Pinpoint the cell where the given text exists, returning its (X, Y) midpoint coordinate. 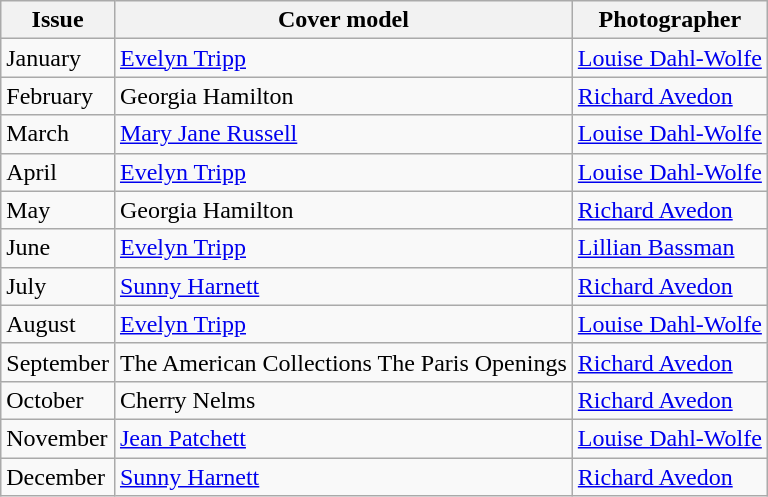
Cover model (343, 20)
The American Collections The Paris Openings (343, 362)
May (58, 210)
December (58, 477)
Jean Patchett (343, 438)
Mary Jane Russell (343, 134)
Photographer (670, 20)
Lillian Bassman (670, 248)
October (58, 400)
November (58, 438)
April (58, 172)
March (58, 134)
February (58, 96)
June (58, 248)
Issue (58, 20)
July (58, 286)
Cherry Nelms (343, 400)
August (58, 324)
January (58, 58)
September (58, 362)
